Find where the given text appears and provide that cell's center as (x, y) coordinate. 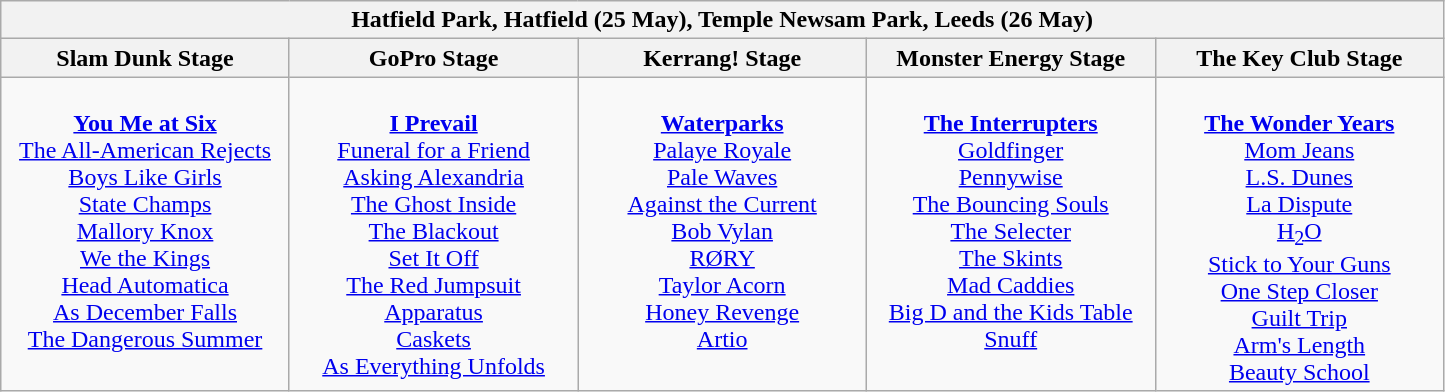
GoPro Stage (434, 58)
Monster Energy Stage (1010, 58)
You Me at Six The All-American Rejects Boys Like Girls State Champs Mallory Knox We the Kings Head Automatica As December Falls The Dangerous Summer (146, 234)
I Prevail Funeral for a Friend Asking Alexandria The Ghost Inside The Blackout Set It Off The Red Jumpsuit Apparatus Caskets As Everything Unfolds (434, 234)
The Wonder Years Mom Jeans L.S. Dunes La Dispute H2O Stick to Your Guns One Step Closer Guilt Trip Arm's Length Beauty School (1300, 234)
Hatfield Park, Hatfield (25 May), Temple Newsam Park, Leeds (26 May) (722, 20)
Waterparks Palaye Royale Pale Waves Against the Current Bob Vylan RØRY Taylor Acorn Honey Revenge Artio (722, 234)
The Interrupters Goldfinger Pennywise The Bouncing Souls The Selecter The Skints Mad Caddies Big D and the Kids Table Snuff (1010, 234)
The Key Club Stage (1300, 58)
Kerrang! Stage (722, 58)
Slam Dunk Stage (146, 58)
